Return the (X, Y) coordinate for the center point of the cell that contains the specified text.  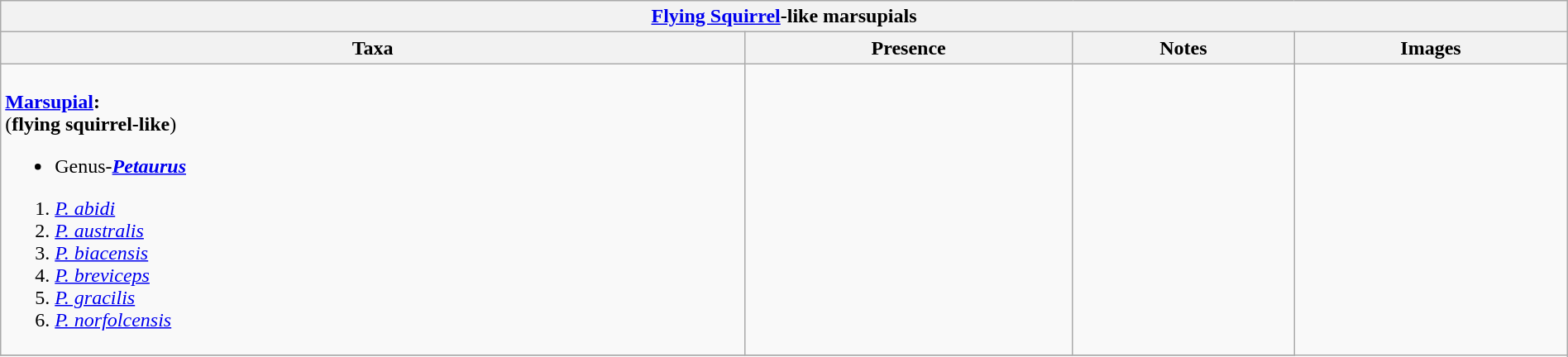
Flying Squirrel-like marsupials (784, 17)
Presence (908, 48)
Taxa (373, 48)
Notes (1183, 48)
Images (1431, 48)
Marsupial:(flying squirrel-like)Genus-PetaurusP. abidiP. australisP. biacensisP. brevicepsP. gracilisP. norfolcensis (373, 210)
